Identify which cell holds the provided text, then report its (x, y) central coordinate. 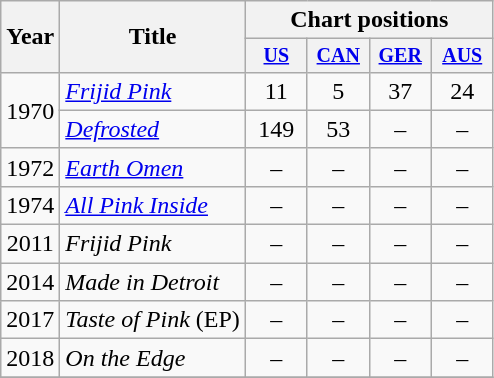
2017 (30, 320)
CAN (338, 56)
1972 (30, 167)
2011 (30, 244)
1974 (30, 205)
Defrosted (153, 129)
US (276, 56)
Chart positions (369, 20)
All Pink Inside (153, 205)
Taste of Pink (EP) (153, 320)
Year (30, 37)
2018 (30, 358)
Made in Detroit (153, 282)
Title (153, 37)
AUS (462, 56)
149 (276, 129)
53 (338, 129)
11 (276, 91)
2014 (30, 282)
5 (338, 91)
24 (462, 91)
On the Edge (153, 358)
GER (400, 56)
1970 (30, 110)
37 (400, 91)
Earth Omen (153, 167)
